Return the (x, y) coordinate for the center point of the cell that contains the specified text.  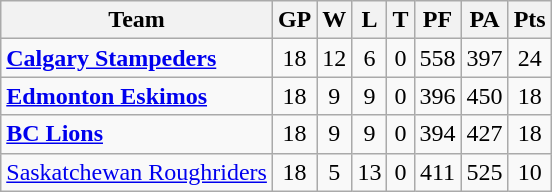
12 (334, 58)
PA (484, 20)
Calgary Stampeders (137, 58)
PF (438, 20)
Pts (530, 20)
394 (438, 134)
T (400, 20)
450 (484, 96)
525 (484, 172)
427 (484, 134)
397 (484, 58)
6 (370, 58)
5 (334, 172)
W (334, 20)
GP (294, 20)
558 (438, 58)
396 (438, 96)
13 (370, 172)
10 (530, 172)
24 (530, 58)
Team (137, 20)
Saskatchewan Roughriders (137, 172)
Edmonton Eskimos (137, 96)
L (370, 20)
411 (438, 172)
BC Lions (137, 134)
